For the text-containing cell, return its midpoint in [X, Y] coordinate format. 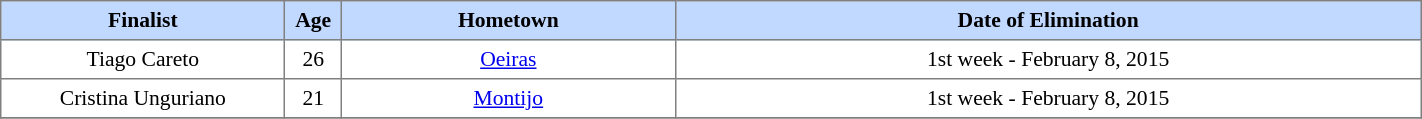
21 [314, 98]
Date of Elimination [1048, 20]
Tiago Careto [143, 60]
26 [314, 60]
Age [314, 20]
Oeiras [508, 60]
Cristina Unguriano [143, 98]
Hometown [508, 20]
Montijo [508, 98]
Finalist [143, 20]
